Determine the [x, y] coordinate at the center of the cell enclosing the given text.  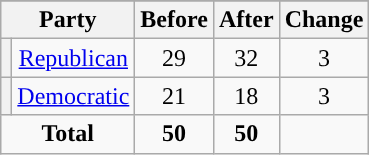
Party [68, 20]
Democratic [74, 96]
29 [174, 58]
Change [324, 20]
32 [246, 58]
Total [68, 134]
Republican [74, 58]
Before [174, 20]
18 [246, 96]
21 [174, 96]
After [246, 20]
